Provide the [x, y] coordinate of the cell's center where the given text is located.  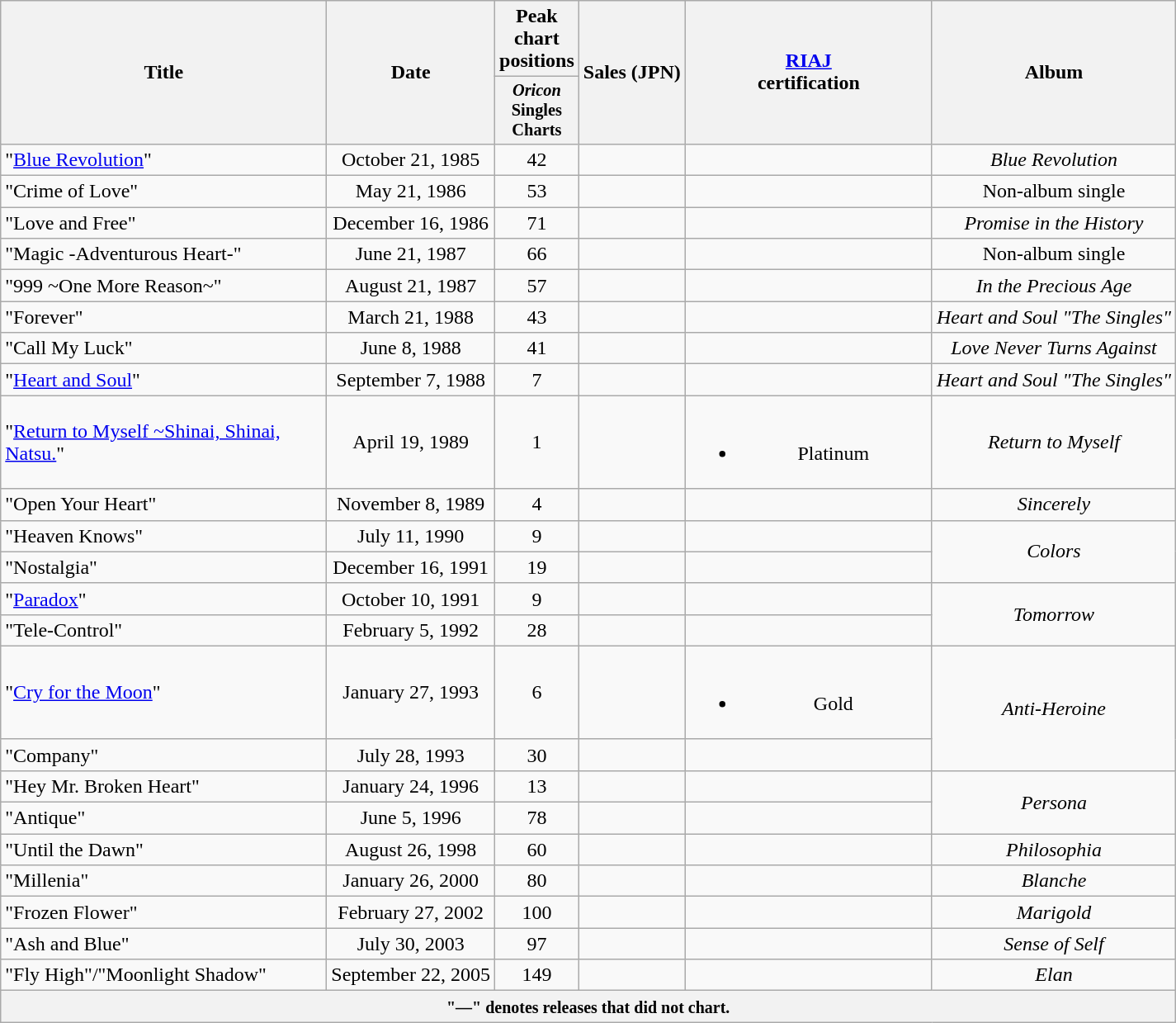
71 [537, 223]
"Forever" [163, 317]
149 [537, 975]
"Ash and Blue" [163, 944]
August 26, 1998 [411, 850]
100 [537, 912]
Colors [1053, 552]
"Frozen Flower" [163, 912]
"Love and Free" [163, 223]
4 [537, 504]
"Magic -Adventurous Heart-" [163, 254]
7 [537, 380]
Tomorrow [1053, 614]
March 21, 1988 [411, 317]
Marigold [1053, 912]
"Call My Luck" [163, 348]
"Paradox" [163, 599]
April 19, 1989 [411, 443]
December 16, 1986 [411, 223]
"Tele-Control" [163, 630]
June 21, 1987 [411, 254]
Sense of Self [1053, 944]
Peak chart positions [537, 39]
RIAJcertification [809, 73]
53 [537, 192]
60 [537, 850]
"Fly High"/"Moonlight Shadow" [163, 975]
13 [537, 786]
66 [537, 254]
January 24, 1996 [411, 786]
19 [537, 567]
September 7, 1988 [411, 380]
57 [537, 286]
1 [537, 443]
November 8, 1989 [411, 504]
Oricon Singles Charts [537, 111]
June 8, 1988 [411, 348]
Persona [1053, 802]
Anti-Heroine [1053, 708]
January 27, 1993 [411, 692]
Sales (JPN) [632, 73]
October 10, 1991 [411, 599]
41 [537, 348]
"—" denotes releases that did not chart. [588, 1006]
July 28, 1993 [411, 755]
"Millenia" [163, 881]
August 21, 1987 [411, 286]
"Cry for the Moon" [163, 692]
"Heart and Soul" [163, 380]
Blue Revolution [1053, 159]
28 [537, 630]
"Blue Revolution" [163, 159]
Gold [809, 692]
Philosophia [1053, 850]
"999 ~One More Reason~" [163, 286]
In the Precious Age [1053, 286]
July 30, 2003 [411, 944]
Album [1053, 73]
Date [411, 73]
July 11, 1990 [411, 536]
"Return to Myself ~Shinai, Shinai, Natsu." [163, 443]
"Until the Dawn" [163, 850]
"Nostalgia" [163, 567]
December 16, 1991 [411, 567]
"Hey Mr. Broken Heart" [163, 786]
78 [537, 818]
January 26, 2000 [411, 881]
97 [537, 944]
September 22, 2005 [411, 975]
Elan [1053, 975]
43 [537, 317]
"Company" [163, 755]
Promise in the History [1053, 223]
30 [537, 755]
"Open Your Heart" [163, 504]
Return to Myself [1053, 443]
October 21, 1985 [411, 159]
May 21, 1986 [411, 192]
6 [537, 692]
June 5, 1996 [411, 818]
"Heaven Knows" [163, 536]
"Crime of Love" [163, 192]
Love Never Turns Against [1053, 348]
42 [537, 159]
Blanche [1053, 881]
Sincerely [1053, 504]
"Antique" [163, 818]
80 [537, 881]
Title [163, 73]
February 5, 1992 [411, 630]
Platinum [809, 443]
February 27, 2002 [411, 912]
